Search for the cell housing the specified text and yield its (x, y) center coordinate. 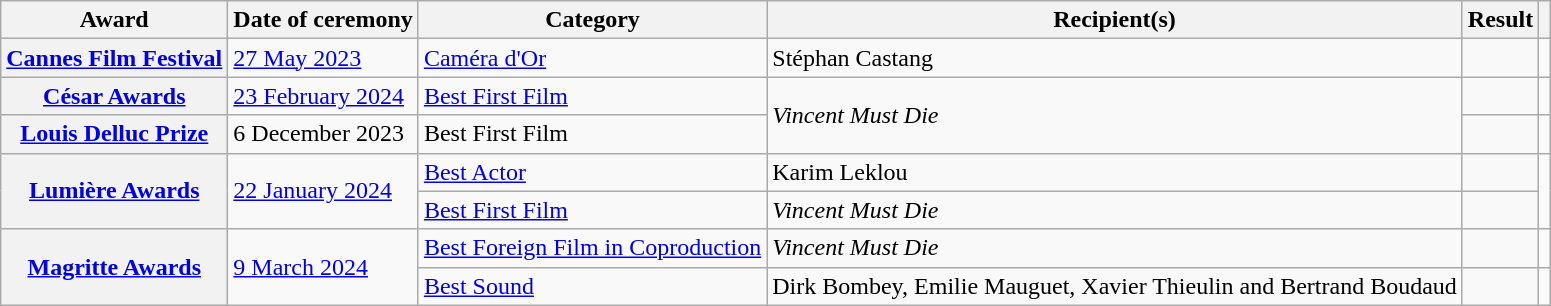
César Awards (114, 96)
Louis Delluc Prize (114, 134)
Stéphan Castang (1115, 58)
Recipient(s) (1115, 20)
Best Foreign Film in Coproduction (592, 248)
Magritte Awards (114, 267)
9 March 2024 (324, 267)
Caméra d'Or (592, 58)
22 January 2024 (324, 191)
27 May 2023 (324, 58)
Cannes Film Festival (114, 58)
Lumière Awards (114, 191)
Best Actor (592, 172)
6 December 2023 (324, 134)
Dirk Bombey, Emilie Mauguet, Xavier Thieulin and Bertrand Boudaud (1115, 286)
23 February 2024 (324, 96)
Category (592, 20)
Best Sound (592, 286)
Date of ceremony (324, 20)
Karim Leklou (1115, 172)
Award (114, 20)
Result (1500, 20)
